Return the (x, y) coordinate for the center point of the cell that contains the specified text.  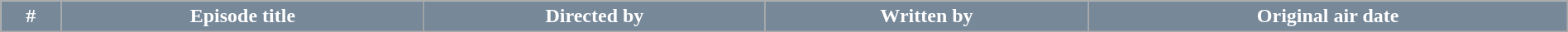
Original air date (1328, 16)
Written by (926, 16)
Episode title (243, 16)
Directed by (595, 16)
# (31, 16)
